Return (X, Y) of the center of cell containing provided text 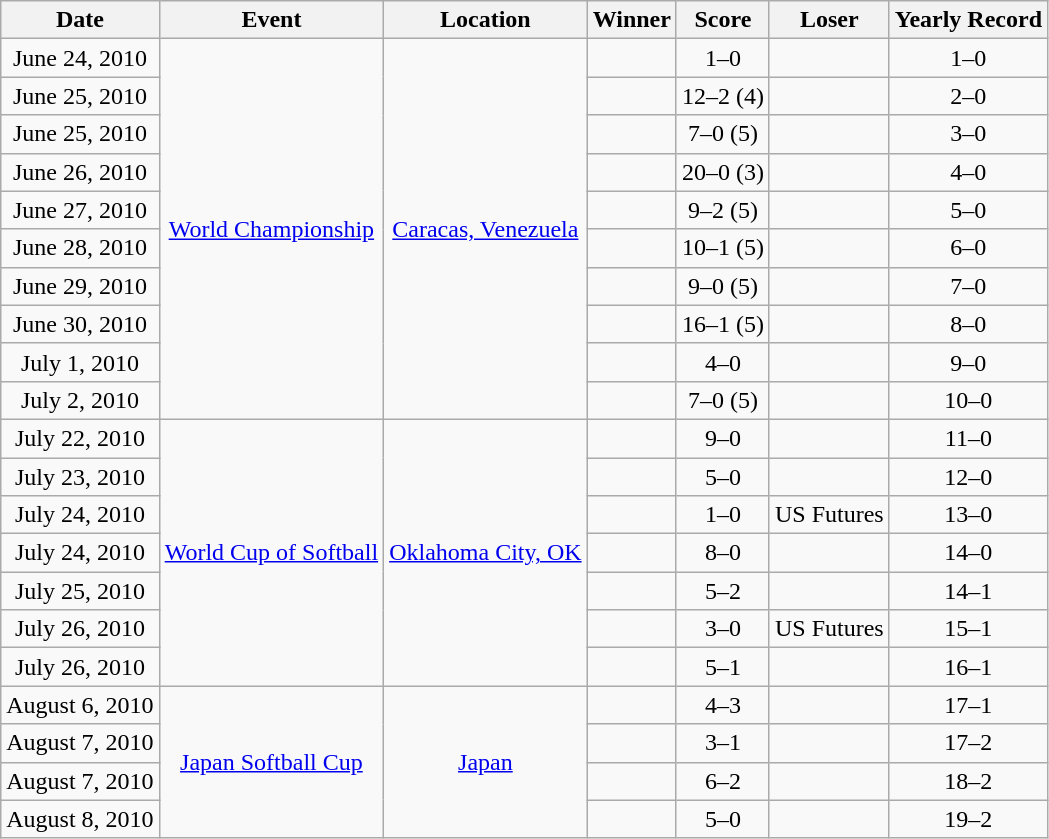
13–0 (968, 515)
Winner (632, 20)
10–1 (5) (722, 248)
16–1 (5) (722, 324)
10–0 (968, 400)
7–0 (968, 286)
Location (486, 20)
14–0 (968, 553)
5–2 (722, 591)
World Championship (271, 230)
July 25, 2010 (80, 591)
19–2 (968, 819)
17–1 (968, 705)
4–3 (722, 705)
Japan Softball Cup (271, 762)
5–1 (722, 667)
Date (80, 20)
Oklahoma City, OK (486, 552)
July 22, 2010 (80, 438)
July 2, 2010 (80, 400)
July 23, 2010 (80, 477)
9–2 (5) (722, 210)
June 26, 2010 (80, 172)
June 27, 2010 (80, 210)
June 29, 2010 (80, 286)
Event (271, 20)
3–1 (722, 743)
June 24, 2010 (80, 58)
6–0 (968, 248)
16–1 (968, 667)
Caracas, Venezuela (486, 230)
World Cup of Softball (271, 552)
June 28, 2010 (80, 248)
14–1 (968, 591)
11–0 (968, 438)
Score (722, 20)
15–1 (968, 629)
9–0 (5) (722, 286)
August 6, 2010 (80, 705)
July 1, 2010 (80, 362)
18–2 (968, 781)
20–0 (3) (722, 172)
6–2 (722, 781)
Yearly Record (968, 20)
Japan (486, 762)
Loser (829, 20)
17–2 (968, 743)
12–0 (968, 477)
2–0 (968, 96)
August 8, 2010 (80, 819)
June 30, 2010 (80, 324)
12–2 (4) (722, 96)
